Identify which cell holds the provided text, then report its [X, Y] central coordinate. 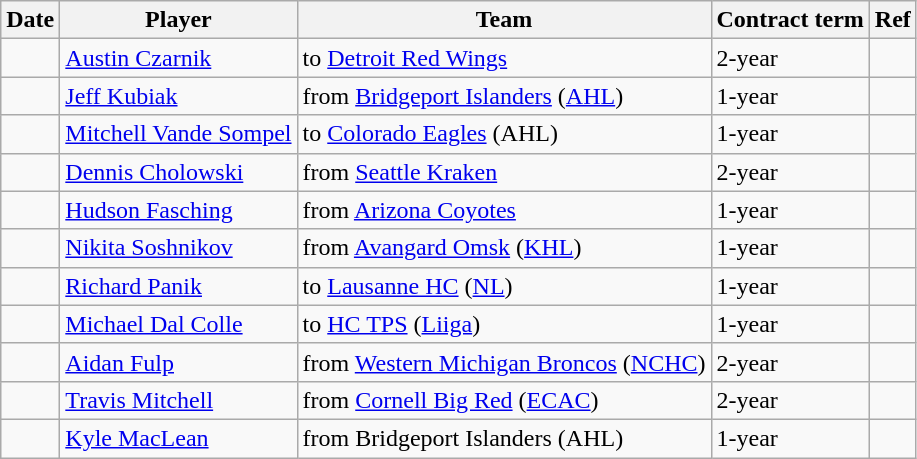
Nikita Soshnikov [178, 248]
to Colorado Eagles (AHL) [504, 134]
Aidan Fulp [178, 362]
from Western Michigan Broncos (NCHC) [504, 362]
to HC TPS (Liiga) [504, 324]
Hudson Fasching [178, 210]
Michael Dal Colle [178, 324]
Date [30, 20]
from Arizona Coyotes [504, 210]
Travis Mitchell [178, 400]
to Detroit Red Wings [504, 58]
Player [178, 20]
Team [504, 20]
from Avangard Omsk (KHL) [504, 248]
Kyle MacLean [178, 438]
Austin Czarnik [178, 58]
Richard Panik [178, 286]
Dennis Cholowski [178, 172]
Contract term [790, 20]
Mitchell Vande Sompel [178, 134]
Ref [892, 20]
to Lausanne HC (NL) [504, 286]
Jeff Kubiak [178, 96]
from Seattle Kraken [504, 172]
from Cornell Big Red (ECAC) [504, 400]
